Determine the [X, Y] coordinate at the center of the cell enclosing the given text.  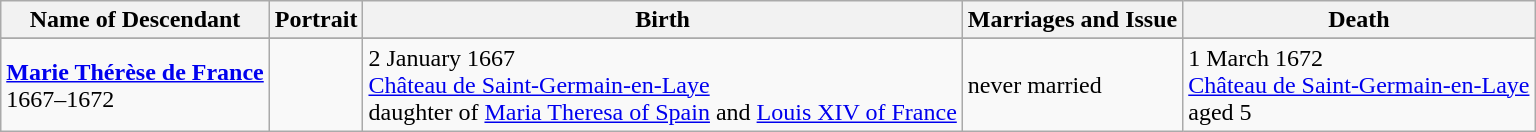
never married [1072, 85]
Name of Descendant [136, 20]
Portrait [316, 20]
Marie Thérèse de France1667–1672 [136, 85]
Death [1359, 20]
Birth [662, 20]
1 March 1672Château de Saint-Germain-en-Layeaged 5 [1359, 85]
2 January 1667Château de Saint-Germain-en-Layedaughter of Maria Theresa of Spain and Louis XIV of France [662, 85]
Marriages and Issue [1072, 20]
